Search for the cell housing the specified text and yield its [x, y] center coordinate. 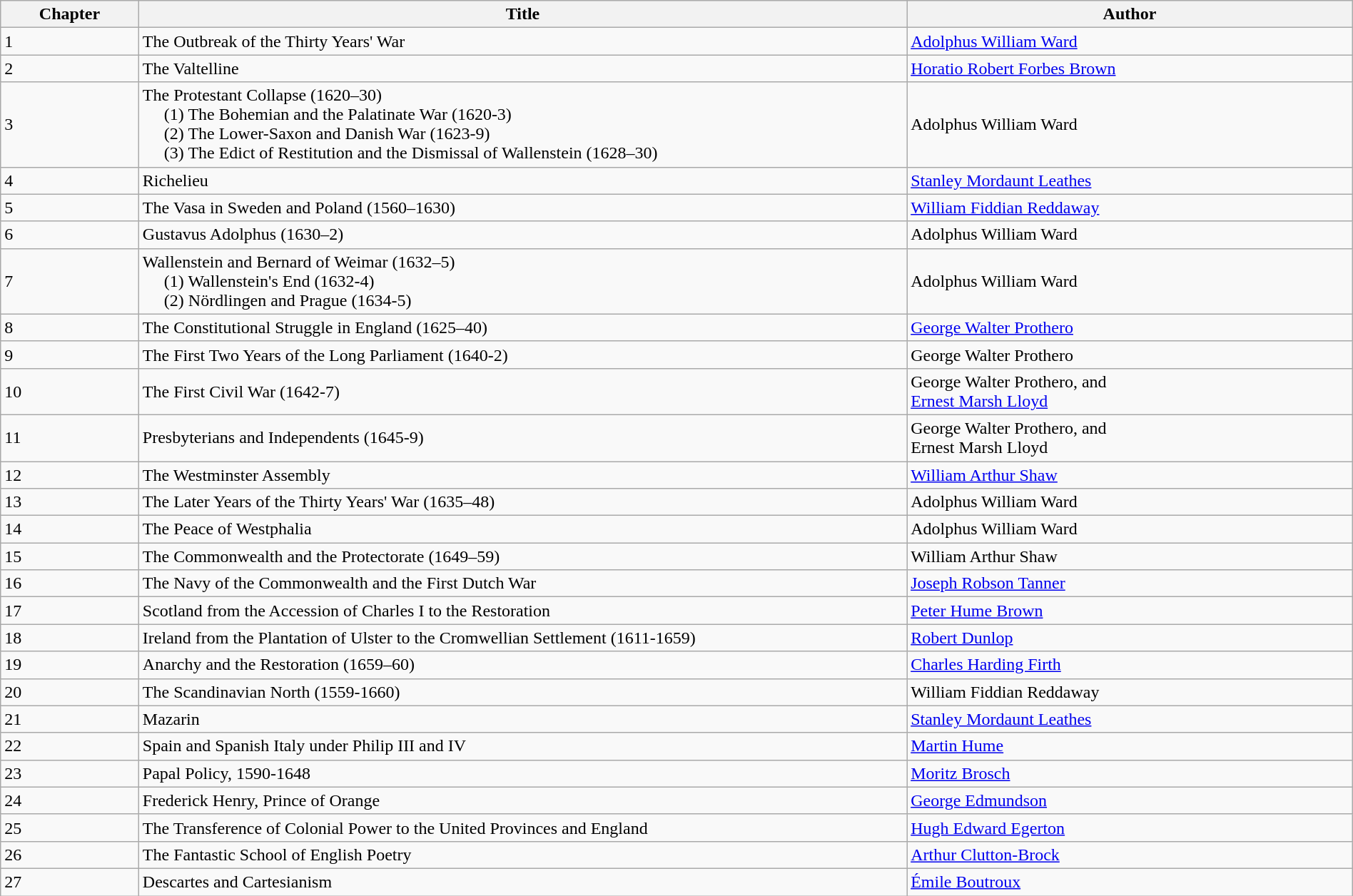
14 [70, 529]
George Edmundson [1130, 800]
23 [70, 773]
The Peace of Westphalia [522, 529]
The Commonwealth and the Protectorate (1649–59) [522, 556]
The Outbreak of the Thirty Years' War [522, 41]
1 [70, 41]
20 [70, 692]
Mazarin [522, 719]
10 [70, 391]
The Scandinavian North (1559-1660) [522, 692]
The Transference of Colonial Power to the United Provinces and England [522, 828]
8 [70, 327]
Joseph Robson Tanner [1130, 584]
Descartes and Cartesianism [522, 882]
17 [70, 611]
9 [70, 355]
16 [70, 584]
19 [70, 665]
27 [70, 882]
15 [70, 556]
The Later Years of the Thirty Years' War (1635–48) [522, 502]
The Valtelline [522, 68]
Arthur Clutton-Brock [1130, 855]
The Navy of the Commonwealth and the First Dutch War [522, 584]
Moritz Brosch [1130, 773]
Presbyterians and Independents (1645-9) [522, 438]
Horatio Robert Forbes Brown [1130, 68]
The Vasa in Sweden and Poland (1560–1630) [522, 208]
18 [70, 638]
Charles Harding Firth [1130, 665]
Scotland from the Accession of Charles I to the Restoration [522, 611]
The Constitutional Struggle in England (1625–40) [522, 327]
Author [1130, 14]
Émile Boutroux [1130, 882]
7 [70, 281]
4 [70, 180]
22 [70, 746]
Wallenstein and Bernard of Weimar (1632–5) (1) Wallenstein's End (1632-4) (2) Nördlingen and Prague (1634-5) [522, 281]
6 [70, 235]
Chapter [70, 14]
3 [70, 124]
Robert Dunlop [1130, 638]
The Fantastic School of English Poetry [522, 855]
2 [70, 68]
Ireland from the Plantation of Ulster to the Cromwellian Settlement (1611-1659) [522, 638]
5 [70, 208]
24 [70, 800]
26 [70, 855]
Hugh Edward Egerton [1130, 828]
21 [70, 719]
11 [70, 438]
Peter Hume Brown [1130, 611]
Papal Policy, 1590-1648 [522, 773]
The Westminster Assembly [522, 474]
12 [70, 474]
25 [70, 828]
Richelieu [522, 180]
Spain and Spanish Italy under Philip III and IV [522, 746]
Martin Hume [1130, 746]
13 [70, 502]
Title [522, 14]
Anarchy and the Restoration (1659–60) [522, 665]
Frederick Henry, Prince of Orange [522, 800]
Gustavus Adolphus (1630–2) [522, 235]
The First Two Years of the Long Parliament (1640-2) [522, 355]
The First Civil War (1642-7) [522, 391]
